Capture the cell that displays the provided text and extract its [X, Y] central coordinate. 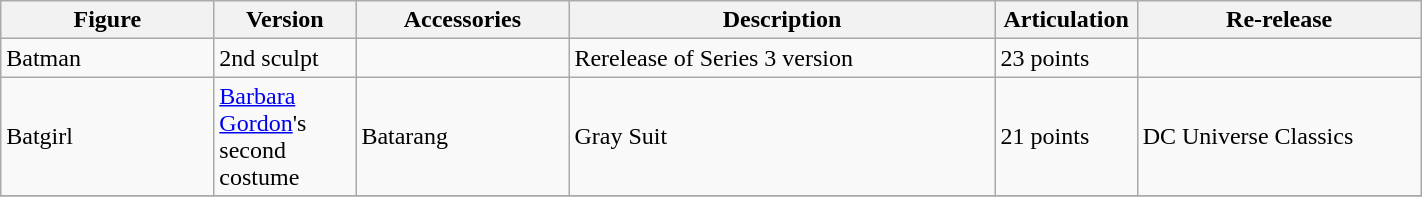
Description [782, 20]
2nd sculpt [285, 58]
Batman [108, 58]
Figure [108, 20]
Accessories [462, 20]
Version [285, 20]
Batarang [462, 136]
DC Universe Classics [1279, 136]
23 points [1066, 58]
21 points [1066, 136]
Rerelease of Series 3 version [782, 58]
Re-release [1279, 20]
Batgirl [108, 136]
Gray Suit [782, 136]
Barbara Gordon's second costume [285, 136]
Articulation [1066, 20]
